From the cell containing the given text, extract its center point as [X, Y] coordinate. 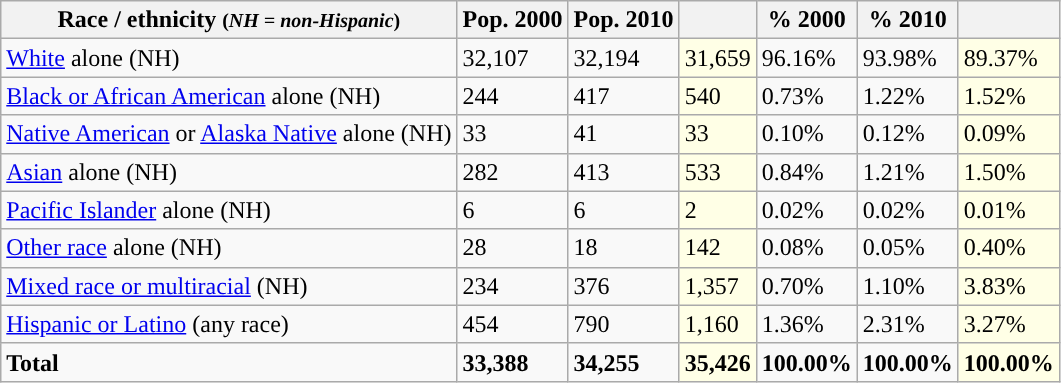
Total [229, 362]
413 [624, 172]
Asian alone (NH) [229, 172]
Race / ethnicity (NH = non-Hispanic) [229, 20]
0.12% [908, 134]
31,659 [718, 58]
3.27% [1008, 324]
18 [624, 248]
0.09% [1008, 134]
2.31% [908, 324]
Hispanic or Latino (any race) [229, 324]
White alone (NH) [229, 58]
1,357 [718, 286]
1.50% [1008, 172]
1.36% [806, 324]
376 [624, 286]
3.83% [1008, 286]
454 [512, 324]
282 [512, 172]
41 [624, 134]
32,107 [512, 58]
1.10% [908, 286]
Pop. 2010 [624, 20]
533 [718, 172]
1.52% [1008, 96]
34,255 [624, 362]
93.98% [908, 58]
0.70% [806, 286]
540 [718, 96]
89.37% [1008, 58]
0.01% [1008, 210]
0.05% [908, 248]
417 [624, 96]
33,388 [512, 362]
Mixed race or multiracial (NH) [229, 286]
Black or African American alone (NH) [229, 96]
142 [718, 248]
0.84% [806, 172]
Native American or Alaska Native alone (NH) [229, 134]
790 [624, 324]
Pacific Islander alone (NH) [229, 210]
0.40% [1008, 248]
0.08% [806, 248]
0.73% [806, 96]
Pop. 2000 [512, 20]
234 [512, 286]
244 [512, 96]
% 2000 [806, 20]
1.22% [908, 96]
0.10% [806, 134]
Other race alone (NH) [229, 248]
96.16% [806, 58]
1,160 [718, 324]
35,426 [718, 362]
32,194 [624, 58]
2 [718, 210]
1.21% [908, 172]
% 2010 [908, 20]
28 [512, 248]
